From the cell containing the given text, extract its center point as [x, y] coordinate. 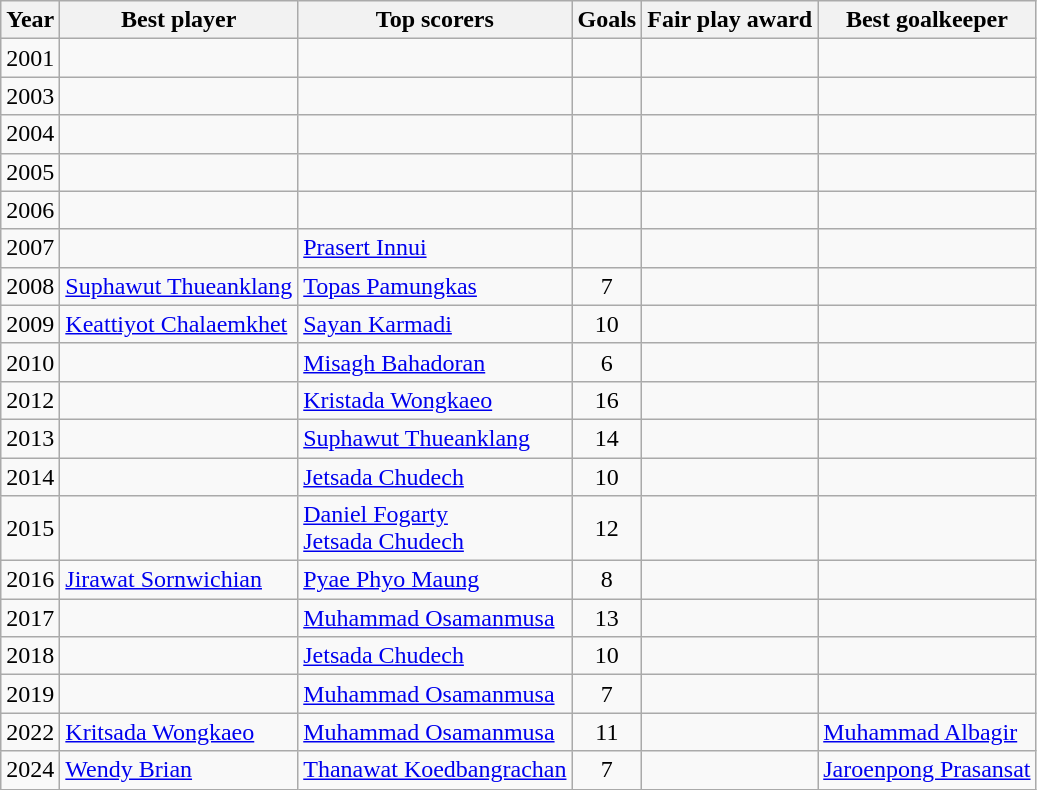
2022 [30, 732]
14 [607, 438]
6 [607, 362]
Sayan Karmadi [435, 324]
2013 [30, 438]
Top scorers [435, 20]
Fair play award [730, 20]
Misagh Bahadoran [435, 362]
12 [607, 528]
Daniel Fogarty Jetsada Chudech [435, 528]
Best player [179, 20]
Thanawat Koedbangrachan [435, 770]
2010 [30, 362]
2003 [30, 96]
2009 [30, 324]
Best goalkeeper [927, 20]
Jirawat Sornwichian [179, 580]
2017 [30, 618]
Prasert Innui [435, 248]
2012 [30, 400]
Muhammad Albagir [927, 732]
13 [607, 618]
2024 [30, 770]
Pyae Phyo Maung [435, 580]
2005 [30, 172]
2018 [30, 656]
Year [30, 20]
Topas Pamungkas [435, 286]
Wendy Brian [179, 770]
2007 [30, 248]
2001 [30, 58]
Goals [607, 20]
2016 [30, 580]
2019 [30, 694]
16 [607, 400]
2006 [30, 210]
Jaroenpong Prasansat [927, 770]
8 [607, 580]
2008 [30, 286]
2004 [30, 134]
Keattiyot Chalaemkhet [179, 324]
2015 [30, 528]
11 [607, 732]
2014 [30, 477]
Kritsada Wongkaeo [179, 732]
Kristada Wongkaeo [435, 400]
